Extract the [X, Y] coordinate from the center of the cell holding the provided text.  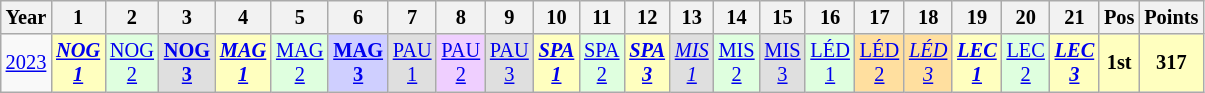
MIS2 [737, 63]
PAU1 [412, 63]
9 [510, 17]
NOG3 [187, 63]
MAG3 [358, 63]
317 [1171, 63]
LEC3 [1074, 63]
LEC2 [1026, 63]
11 [602, 17]
21 [1074, 17]
16 [830, 17]
LÉD2 [880, 63]
1 [78, 17]
4 [243, 17]
SPA1 [557, 63]
SPA3 [647, 63]
SPA2 [602, 63]
2023 [26, 63]
6 [358, 17]
PAU2 [460, 63]
MIS1 [692, 63]
8 [460, 17]
5 [300, 17]
15 [782, 17]
MAG1 [243, 63]
20 [1026, 17]
10 [557, 17]
MIS3 [782, 63]
Points [1171, 17]
PAU3 [510, 63]
18 [928, 17]
NOG2 [132, 63]
MAG2 [300, 63]
3 [187, 17]
NOG1 [78, 63]
14 [737, 17]
Pos [1119, 17]
LEC1 [976, 63]
LÉD3 [928, 63]
1st [1119, 63]
2 [132, 17]
Year [26, 17]
7 [412, 17]
19 [976, 17]
12 [647, 17]
13 [692, 17]
17 [880, 17]
LÉD1 [830, 63]
